Extract the (X, Y) coordinate from the center of the cell holding the provided text.  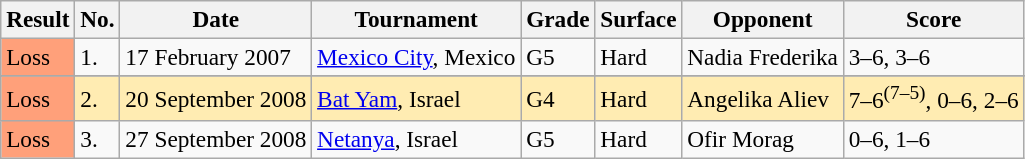
G4 (558, 98)
7–6(7–5), 0–6, 2–6 (934, 98)
Bat Yam, Israel (416, 98)
No. (98, 19)
0–6, 1–6 (934, 139)
3. (98, 139)
Grade (558, 19)
3–6, 3–6 (934, 57)
2. (98, 98)
Netanya, Israel (416, 139)
Date (216, 19)
17 February 2007 (216, 57)
Nadia Frederika (762, 57)
Mexico City, Mexico (416, 57)
20 September 2008 (216, 98)
Result (38, 19)
27 September 2008 (216, 139)
Score (934, 19)
Opponent (762, 19)
Ofir Morag (762, 139)
Surface (638, 19)
Angelika Aliev (762, 98)
1. (98, 57)
Tournament (416, 19)
